For the text-containing cell, return its midpoint in (X, Y) coordinate format. 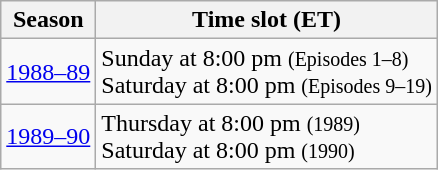
Time slot (ET) (267, 20)
1988–89 (48, 72)
Thursday at 8:00 pm (1989)Saturday at 8:00 pm (1990) (267, 136)
Sunday at 8:00 pm (Episodes 1–8)Saturday at 8:00 pm (Episodes 9–19) (267, 72)
1989–90 (48, 136)
Season (48, 20)
